From the cell containing the given text, extract its center point as [x, y] coordinate. 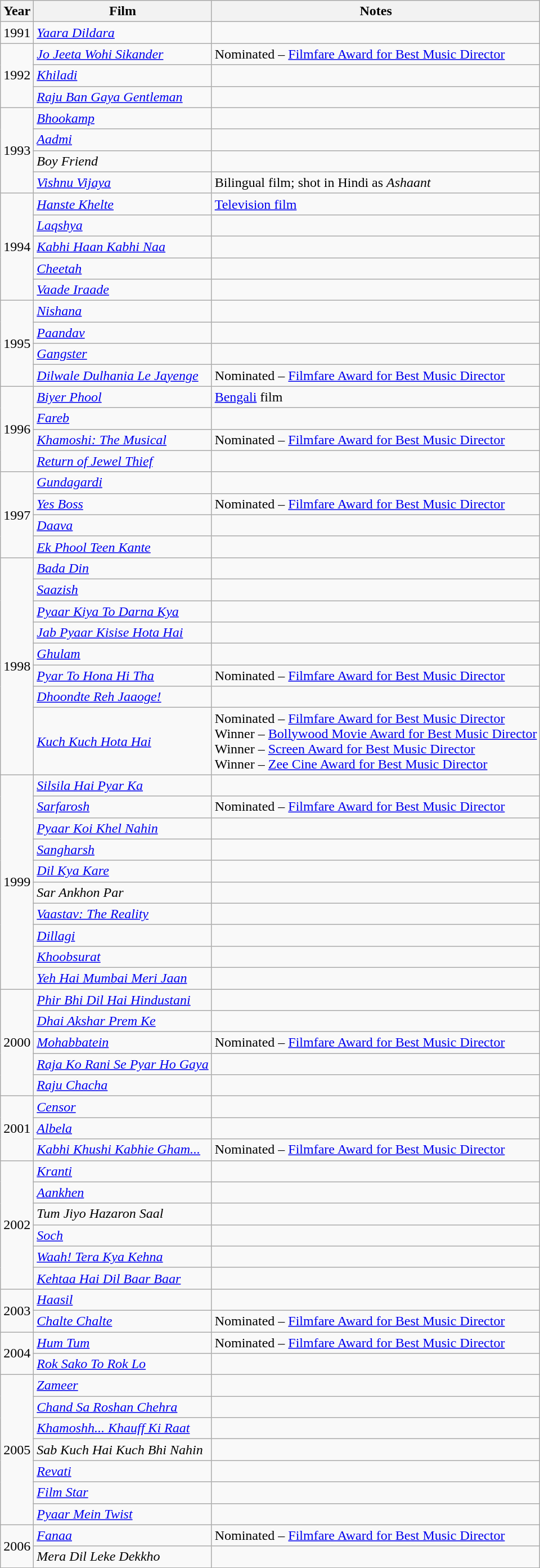
Vaastav: The Reality [123, 914]
Kabhi Haan Kabhi Naa [123, 247]
1992 [17, 75]
2005 [17, 1450]
Soch [123, 1235]
Kranti [123, 1171]
Haasil [123, 1299]
Year [17, 11]
Laqshya [123, 225]
1997 [17, 515]
2002 [17, 1225]
Return of Jewel Thief [123, 461]
Dilwale Dulhania Le Jayenge [123, 376]
Boy Friend [123, 161]
Bengali film [376, 397]
Kehtaa Hai Dil Baar Baar [123, 1278]
Pyaar Mein Twist [123, 1514]
Jo Jeeta Wohi Sikander [123, 54]
Dhai Akshar Prem Ke [123, 1021]
1994 [17, 247]
Sangharsh [123, 850]
Rok Sako To Rok Lo [123, 1364]
Kuch Kuch Hota Hai [123, 741]
Hum Tum [123, 1343]
2004 [17, 1353]
Sar Ankhon Par [123, 892]
Fanaa [123, 1535]
Phir Bhi Dil Hai Hindustani [123, 999]
Yes Boss [123, 504]
Raju Ban Gaya Gentleman [123, 97]
Bhookamp [123, 118]
2006 [17, 1546]
1993 [17, 150]
Kabhi Khushi Kabhie Gham... [123, 1150]
Censor [123, 1107]
Sab Kuch Hai Kuch Bhi Nahin [123, 1450]
Ek Phool Teen Kante [123, 547]
Khamoshh... Khauff Ki Raat [123, 1428]
Chand Sa Roshan Chehra [123, 1407]
1995 [17, 343]
Pyar To Hona Hi Tha [123, 676]
Biyer Phool [123, 397]
Dil Kya Kare [123, 871]
Yeh Hai Mumbai Meri Jaan [123, 978]
Mohabbatein [123, 1043]
Pyaar Kiya To Darna Kya [123, 611]
Bilingual film; shot in Hindi as Ashaant [376, 182]
Daava [123, 525]
Pyaar Koi Khel Nahin [123, 828]
Revati [123, 1471]
Paandav [123, 333]
Vaade Iraade [123, 290]
Dillagi [123, 935]
Gangster [123, 354]
1996 [17, 429]
Chalte Chalte [123, 1321]
Television film [376, 204]
Mera Dil Leke Dekkho [123, 1557]
Waah! Tera Kya Kehna [123, 1257]
Aadmi [123, 140]
Nishana [123, 311]
Jab Pyaar Kisise Hota Hai [123, 633]
Albela [123, 1128]
Ghulam [123, 654]
Bada Din [123, 568]
Tum Jiyo Hazaron Saal [123, 1214]
1991 [17, 33]
Cheetah [123, 269]
2000 [17, 1042]
Film Star [123, 1493]
Hanste Khelte [123, 204]
1998 [17, 666]
Dhoondte Reh Jaaoge! [123, 697]
Silsila Hai Pyar Ka [123, 785]
Notes [376, 11]
Gundagardi [123, 483]
1999 [17, 882]
2001 [17, 1128]
Sarfarosh [123, 807]
Raja Ko Rani Se Pyar Ho Gaya [123, 1064]
Aankhen [123, 1192]
Khamoshi: The Musical [123, 440]
Khiladi [123, 75]
Yaara Dildara [123, 33]
Raju Chacha [123, 1085]
Saazish [123, 589]
Khoobsurat [123, 957]
Vishnu Vijaya [123, 182]
Zameer [123, 1386]
Film [123, 11]
Fareb [123, 418]
2003 [17, 1310]
